Find where the given text appears and provide that cell's center as [X, Y] coordinate. 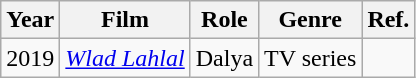
TV series [310, 58]
Role [224, 20]
Genre [310, 20]
Year [30, 20]
Film [125, 20]
Dalya [224, 58]
2019 [30, 58]
Wlad Lahlal [125, 58]
Ref. [388, 20]
